Capture the cell that displays the provided text and extract its (x, y) central coordinate. 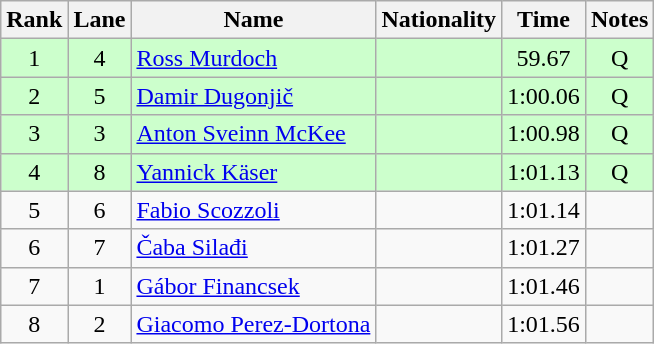
Fabio Scozzoli (254, 210)
Damir Dugonjič (254, 96)
1:00.98 (544, 134)
Notes (619, 20)
1:01.46 (544, 286)
1:01.14 (544, 210)
Name (254, 20)
Giacomo Perez-Dortona (254, 324)
1:01.56 (544, 324)
1:01.13 (544, 172)
Rank (34, 20)
Lane (100, 20)
Time (544, 20)
Yannick Käser (254, 172)
1:00.06 (544, 96)
59.67 (544, 58)
Nationality (439, 20)
1:01.27 (544, 248)
Anton Sveinn McKee (254, 134)
Čaba Silađi (254, 248)
Ross Murdoch (254, 58)
Gábor Financsek (254, 286)
